Determine the [x, y] coordinate at the center of the cell enclosing the given text.  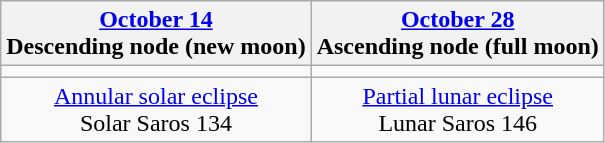
Partial lunar eclipseLunar Saros 146 [458, 110]
October 14Descending node (new moon) [156, 34]
October 28Ascending node (full moon) [458, 34]
Annular solar eclipseSolar Saros 134 [156, 110]
